For the text-containing cell, return its midpoint in (x, y) coordinate format. 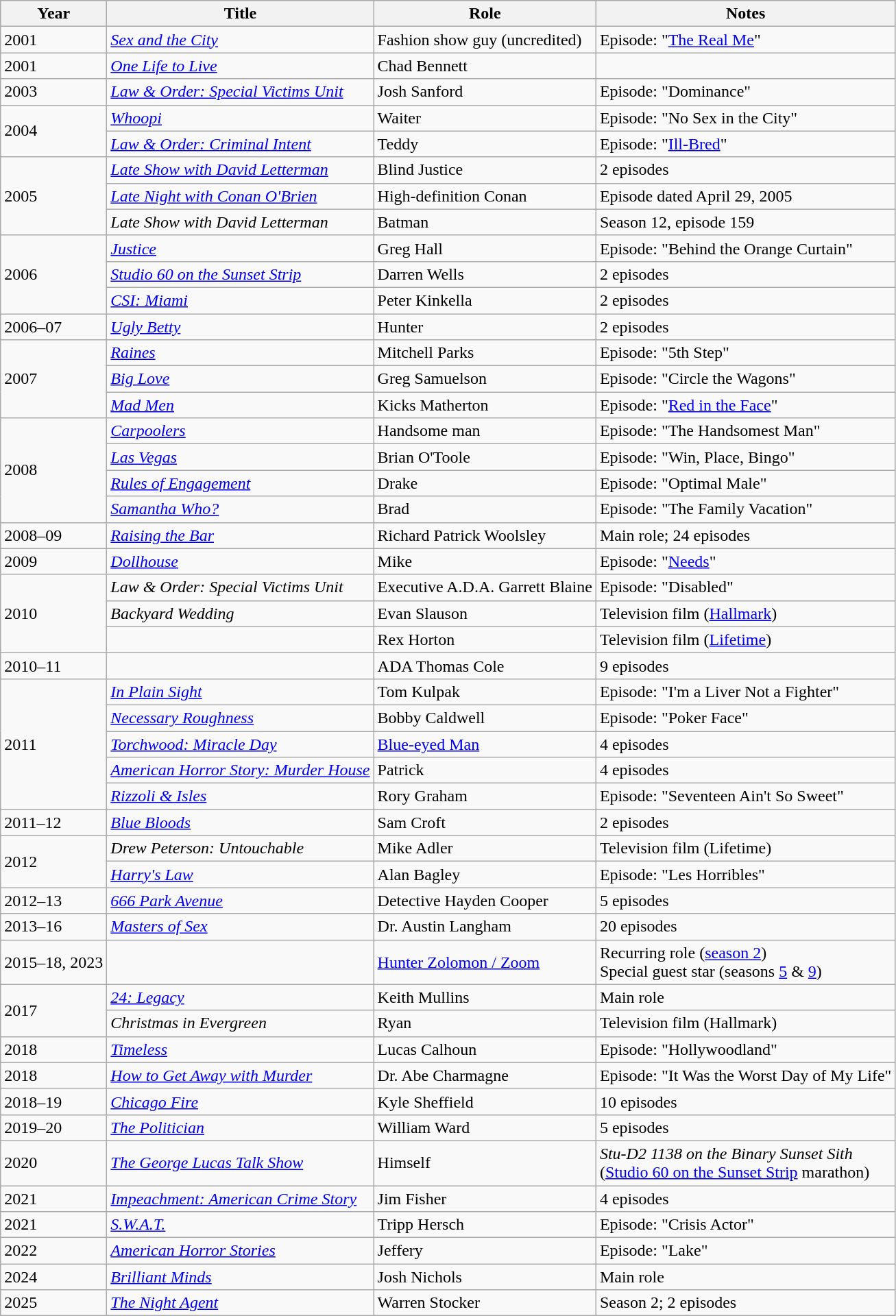
William Ward (485, 1128)
Episode: "Red in the Face" (745, 405)
Kicks Matherton (485, 405)
2017 (53, 1010)
Episode: "Optimal Male" (745, 483)
In Plain Sight (240, 692)
Episode dated April 29, 2005 (745, 196)
Sex and the City (240, 40)
Episode: "Crisis Actor" (745, 1225)
Necessary Roughness (240, 718)
CSI: Miami (240, 300)
Brian O'Toole (485, 457)
Big Love (240, 379)
Main role; 24 episodes (745, 535)
Episode: "The Handsomest Man" (745, 431)
Rizzoli & Isles (240, 796)
Josh Nichols (485, 1277)
Christmas in Evergreen (240, 1023)
Role (485, 14)
2008 (53, 470)
Batman (485, 222)
2013–16 (53, 927)
Mike Adler (485, 849)
Notes (745, 14)
Darren Wells (485, 274)
Episode: "Les Horribles" (745, 875)
2008–09 (53, 535)
Blue-eyed Man (485, 744)
2012 (53, 862)
Greg Samuelson (485, 379)
Season 2; 2 episodes (745, 1303)
Episode: "It Was the Worst Day of My Life" (745, 1075)
Studio 60 on the Sunset Strip (240, 274)
2003 (53, 92)
2004 (53, 131)
2011 (53, 744)
Dr. Abe Charmagne (485, 1075)
Dollhouse (240, 561)
2010 (53, 613)
2010–11 (53, 666)
2019–20 (53, 1128)
Evan Slauson (485, 613)
S.W.A.T. (240, 1225)
Blind Justice (485, 170)
Mitchell Parks (485, 353)
Alan Bagley (485, 875)
2022 (53, 1251)
24: Legacy (240, 997)
Episode: "Disabled" (745, 587)
Year (53, 14)
Episode: "5th Step" (745, 353)
Himself (485, 1162)
2020 (53, 1162)
Episode: "Needs" (745, 561)
Samantha Who? (240, 509)
Episode: "Ill-Bred" (745, 144)
Las Vegas (240, 457)
Episode: "Win, Place, Bingo" (745, 457)
Jeffery (485, 1251)
Richard Patrick Woolsley (485, 535)
2006 (53, 274)
Rory Graham (485, 796)
Timeless (240, 1049)
2024 (53, 1277)
The Politician (240, 1128)
2015–18, 2023 (53, 962)
Brilliant Minds (240, 1277)
Peter Kinkella (485, 300)
Kyle Sheffield (485, 1101)
2007 (53, 379)
2018–19 (53, 1101)
Recurring role (season 2)Special guest star (seasons 5 & 9) (745, 962)
Patrick (485, 770)
Josh Sanford (485, 92)
Raising the Bar (240, 535)
American Horror Story: Murder House (240, 770)
Backyard Wedding (240, 613)
Episode: "The Real Me" (745, 40)
Lucas Calhoun (485, 1049)
Torchwood: Miracle Day (240, 744)
Harry's Law (240, 875)
Mike (485, 561)
Episode: "The Family Vacation" (745, 509)
Sam Croft (485, 822)
Tripp Hersch (485, 1225)
Episode: "Lake" (745, 1251)
Drake (485, 483)
Episode: "Hollywoodland" (745, 1049)
Drew Peterson: Untouchable (240, 849)
Ugly Betty (240, 327)
Chad Bennett (485, 66)
Episode: "Poker Face" (745, 718)
How to Get Away with Murder (240, 1075)
Greg Hall (485, 248)
The Night Agent (240, 1303)
2025 (53, 1303)
2009 (53, 561)
ADA Thomas Cole (485, 666)
Rex Horton (485, 639)
2012–13 (53, 901)
Handsome man (485, 431)
Title (240, 14)
2005 (53, 196)
Stu-D2 1138 on the Binary Sunset Sith(Studio 60 on the Sunset Strip marathon) (745, 1162)
Brad (485, 509)
Dr. Austin Langham (485, 927)
Chicago Fire (240, 1101)
Hunter Zolomon / Zoom (485, 962)
666 Park Avenue (240, 901)
Carpoolers (240, 431)
Fashion show guy (uncredited) (485, 40)
Episode: "Behind the Orange Curtain" (745, 248)
Ryan (485, 1023)
Episode: "Dominance" (745, 92)
Mad Men (240, 405)
2011–12 (53, 822)
20 episodes (745, 927)
Law & Order: Criminal Intent (240, 144)
2006–07 (53, 327)
Warren Stocker (485, 1303)
Episode: "I'm a Liver Not a Fighter" (745, 692)
The George Lucas Talk Show (240, 1162)
High-definition Conan (485, 196)
Raines (240, 353)
Hunter (485, 327)
American Horror Stories (240, 1251)
One Life to Live (240, 66)
Episode: "No Sex in the City" (745, 118)
Masters of Sex (240, 927)
Season 12, episode 159 (745, 222)
Teddy (485, 144)
Late Night with Conan O'Brien (240, 196)
Keith Mullins (485, 997)
Bobby Caldwell (485, 718)
Detective Hayden Cooper (485, 901)
Justice (240, 248)
Impeachment: American Crime Story (240, 1199)
Jim Fisher (485, 1199)
10 episodes (745, 1101)
Executive A.D.A. Garrett Blaine (485, 587)
Rules of Engagement (240, 483)
Tom Kulpak (485, 692)
9 episodes (745, 666)
Episode: "Seventeen Ain't So Sweet" (745, 796)
Waiter (485, 118)
Blue Bloods (240, 822)
Episode: "Circle the Wagons" (745, 379)
Whoopi (240, 118)
